Return (x, y) of the center of cell containing provided text 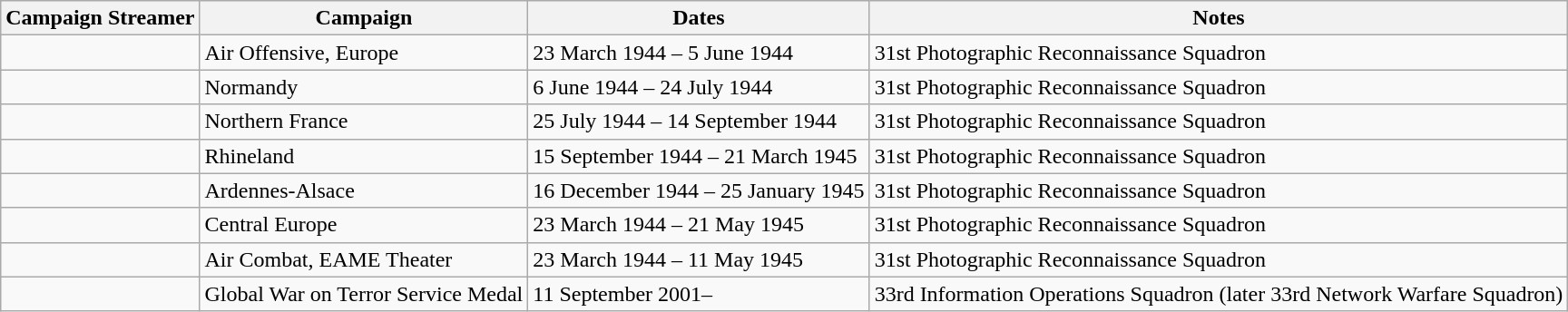
Dates (699, 18)
11 September 2001– (699, 294)
Air Offensive, Europe (364, 53)
Central Europe (364, 225)
6 June 1944 – 24 July 1944 (699, 87)
Global War on Terror Service Medal (364, 294)
23 March 1944 – 11 May 1945 (699, 259)
Campaign Streamer (100, 18)
Notes (1219, 18)
25 July 1944 – 14 September 1944 (699, 122)
16 December 1944 – 25 January 1945 (699, 190)
23 March 1944 – 5 June 1944 (699, 53)
Ardennes-Alsace (364, 190)
Air Combat, EAME Theater (364, 259)
33rd Information Operations Squadron (later 33rd Network Warfare Squadron) (1219, 294)
15 September 1944 – 21 March 1945 (699, 156)
23 March 1944 – 21 May 1945 (699, 225)
Rhineland (364, 156)
Northern France (364, 122)
Normandy (364, 87)
Campaign (364, 18)
